Return [x, y] of the center of cell containing provided text 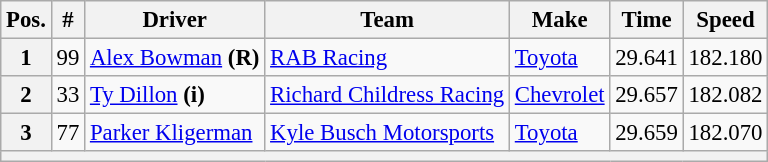
3 [26, 133]
Alex Bowman (R) [175, 58]
77 [68, 133]
99 [68, 58]
Team [388, 20]
Kyle Busch Motorsports [388, 133]
Parker Kligerman [175, 133]
29.659 [646, 133]
Pos. [26, 20]
Chevrolet [559, 95]
Driver [175, 20]
2 [26, 95]
29.657 [646, 95]
Make [559, 20]
# [68, 20]
182.082 [726, 95]
Speed [726, 20]
1 [26, 58]
Richard Childress Racing [388, 95]
29.641 [646, 58]
Time [646, 20]
RAB Racing [388, 58]
33 [68, 95]
Ty Dillon (i) [175, 95]
182.180 [726, 58]
182.070 [726, 133]
